Locate the cell with the specified text and output its [x, y] center coordinate. 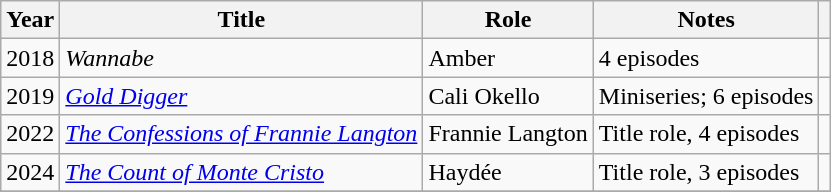
2024 [30, 172]
Title [242, 20]
Haydée [508, 172]
Frannie Langton [508, 134]
Title role, 4 episodes [706, 134]
Gold Digger [242, 96]
4 episodes [706, 58]
Cali Okello [508, 96]
Wannabe [242, 58]
2019 [30, 96]
Miniseries; 6 episodes [706, 96]
The Confessions of Frannie Langton [242, 134]
2018 [30, 58]
2022 [30, 134]
Role [508, 20]
Notes [706, 20]
Amber [508, 58]
Year [30, 20]
The Count of Monte Cristo [242, 172]
Title role, 3 episodes [706, 172]
